Detect which cell encompasses the target text, then output its (x, y) center coordinate. 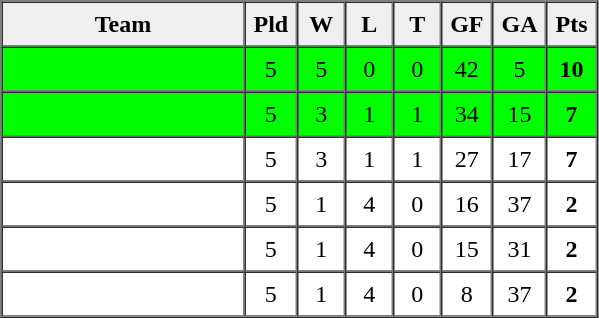
Pts (572, 24)
W (321, 24)
10 (572, 68)
16 (466, 204)
GF (466, 24)
8 (466, 294)
17 (520, 158)
T (417, 24)
42 (466, 68)
Team (124, 24)
Pld (270, 24)
L (369, 24)
GA (520, 24)
27 (466, 158)
34 (466, 114)
31 (520, 248)
